Pinpoint the cell where the given text exists, returning its [x, y] midpoint coordinate. 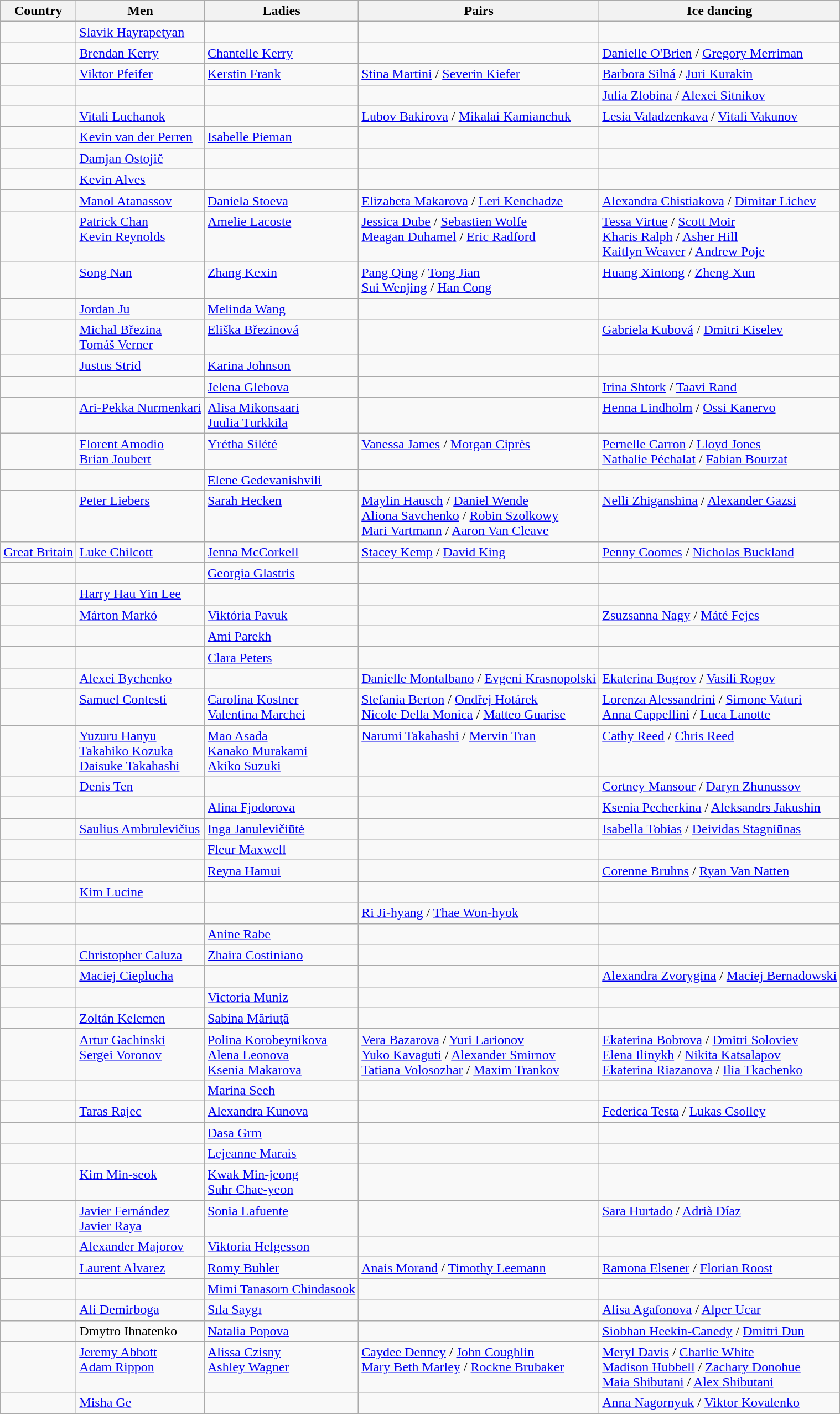
Jessica Dube / Sebastien Wolfe Meagan Duhamel / Eric Radford [479, 236]
Lesia Valadzenkava / Vitali Vakunov [719, 116]
Brendan Kerry [141, 53]
Alexander Majorov [141, 1247]
Isabella Tobias / Deividas Stagniūnas [719, 829]
Alexandra Kunova [281, 1111]
Meryl Davis / Charlie White Madison Hubbell / Zachary Donohue Maia Shibutani / Alex Shibutani [719, 1367]
Cathy Reed / Chris Reed [719, 751]
Clara Peters [281, 657]
Viktoria Helgesson [281, 1247]
Fleur Maxwell [281, 850]
Slavik Hayrapetyan [141, 32]
Manol Atanassov [141, 200]
Florent Amodio Brian Joubert [141, 452]
Gabriela Kubová / Dmitri Kiselev [719, 338]
Zhang Kexin [281, 280]
Irina Shtork / Taavi Rand [719, 387]
Lejeanne Marais [281, 1154]
Ali Demirboga [141, 1310]
Mao Asada Kanako Murakami Akiko Suzuki [281, 751]
Ramona Elsener / Florian Roost [719, 1268]
Sara Hurtado / Adrià Díaz [719, 1218]
Alissa Czisny Ashley Wagner [281, 1367]
Stefania Berton / Ondřej Hotárek Nicole Della Monica / Matteo Guarise [479, 706]
Viktória Pavuk [281, 615]
Ekaterina Bobrova / Dmitri Soloviev Elena Ilinykh / Nikita Katsalapov Ekaterina Riazanova / Ilia Tkachenko [719, 1054]
Javier Fernández Javier Raya [141, 1218]
Kevin Alves [141, 179]
Patrick Chan Kevin Reynolds [141, 236]
Lorenza Alessandrini / Simone Vaturi Anna Cappellini / Luca Lanotte [719, 706]
Siobhan Heekin-Canedy / Dmitri Dun [719, 1331]
Natalia Popova [281, 1331]
Peter Liebers [141, 516]
Country [39, 11]
Zsuzsanna Nagy / Máté Fejes [719, 615]
Stina Martini / Severin Kiefer [479, 74]
Karina Johnson [281, 366]
Alexei Bychenko [141, 678]
Alexandra Zvorygina / Maciej Bernadowski [719, 976]
Pairs [479, 11]
Polina Korobeynikova Alena Leonova Ksenia Makarova [281, 1054]
Caydee Denney / John Coughlin Mary Beth Marley / Rockne Brubaker [479, 1367]
Vitali Luchanok [141, 116]
Dmytro Ihnatenko [141, 1331]
Dasa Grm [281, 1132]
Stacey Kemp / David King [479, 552]
Mimi Tanasorn Chindasook [281, 1289]
Justus Strid [141, 366]
Anna Nagornyuk / Viktor Kovalenko [719, 1403]
Alisa Mikonsaari Juulia Turkkila [281, 415]
Corenne Bruhns / Ryan Van Natten [719, 871]
Vanessa James / Morgan Ciprès [479, 452]
Men [141, 11]
Marina Seeh [281, 1090]
Jordan Ju [141, 308]
Julia Zlobina / Alexei Sitnikov [719, 95]
Márton Markó [141, 615]
Harry Hau Yin Lee [141, 594]
Penny Coomes / Nicholas Buckland [719, 552]
Narumi Takahashi / Mervin Tran [479, 751]
Christopher Caluza [141, 955]
Reyna Hamui [281, 871]
Denis Ten [141, 787]
Eliška Březinová [281, 338]
Yrétha Silété [281, 452]
Jelena Glebova [281, 387]
Zoltán Kelemen [141, 1018]
Jenna McCorkell [281, 552]
Chantelle Kerry [281, 53]
Kerstin Frank [281, 74]
Cortney Mansour / Daryn Zhunussov [719, 787]
Isabelle Pieman [281, 137]
Damjan Ostojič [141, 158]
Misha Ge [141, 1403]
Kim Lucine [141, 892]
Great Britain [39, 552]
Melinda Wang [281, 308]
Tessa Virtue / Scott Moir Kharis Ralph / Asher Hill Kaitlyn Weaver / Andrew Poje [719, 236]
Daniela Stoeva [281, 200]
Michal Březina Tomáš Verner [141, 338]
Inga Janulevičiūtė [281, 829]
Artur Gachinski Sergei Voronov [141, 1054]
Amelie Lacoste [281, 236]
Sabina Măriuţă [281, 1018]
Georgia Glastris [281, 573]
Huang Xintong / Zheng Xun [719, 280]
Saulius Ambrulevičius [141, 829]
Taras Rajec [141, 1111]
Pang Qing / Tong Jian Sui Wenjing / Han Cong [479, 280]
Pernelle Carron / Lloyd Jones Nathalie Péchalat / Fabian Bourzat [719, 452]
Nelli Zhiganshina / Alexander Gazsi [719, 516]
Kevin van der Perren [141, 137]
Song Nan [141, 280]
Jeremy Abbott Adam Rippon [141, 1367]
Ladies [281, 11]
Ari-Pekka Nurmenkari [141, 415]
Luke Chilcott [141, 552]
Henna Lindholm / Ossi Kanervo [719, 415]
Alina Fjodorova [281, 808]
Ice dancing [719, 11]
Maciej Cieplucha [141, 976]
Federica Testa / Lukas Csolley [719, 1111]
Sıla Saygı [281, 1310]
Lubov Bakirova / Mikalai Kamianchuk [479, 116]
Maylin Hausch / Daniel Wende Aliona Savchenko / Robin Szolkowy Mari Vartmann / Aaron Van Cleave [479, 516]
Elizabeta Makarova / Leri Kenchadze [479, 200]
Anine Rabe [281, 934]
Ri Ji-hyang / Thae Won-hyok [479, 913]
Samuel Contesti [141, 706]
Kwak Min-jeong Suhr Chae-yeon [281, 1183]
Ksenia Pecherkina / Aleksandrs Jakushin [719, 808]
Zhaira Costiniano [281, 955]
Laurent Alvarez [141, 1268]
Ekaterina Bugrov / Vasili Rogov [719, 678]
Carolina Kostner Valentina Marchei [281, 706]
Alisa Agafonova / Alper Ucar [719, 1310]
Viktor Pfeifer [141, 74]
Vera Bazarova / Yuri Larionov Yuko Kavaguti / Alexander Smirnov Tatiana Volosozhar / Maxim Trankov [479, 1054]
Ami Parekh [281, 636]
Sonia Lafuente [281, 1218]
Elene Gedevanishvili [281, 480]
Danielle O'Brien / Gregory Merriman [719, 53]
Yuzuru Hanyu Takahiko Kozuka Daisuke Takahashi [141, 751]
Anais Morand / Timothy Leemann [479, 1268]
Kim Min-seok [141, 1183]
Barbora Silná / Juri Kurakin [719, 74]
Sarah Hecken [281, 516]
Danielle Montalbano / Evgeni Krasnopolski [479, 678]
Alexandra Chistiakova / Dimitar Lichev [719, 200]
Victoria Muniz [281, 997]
Romy Buhler [281, 1268]
